Provide the (X, Y) coordinate of the cell's center where the given text is located.  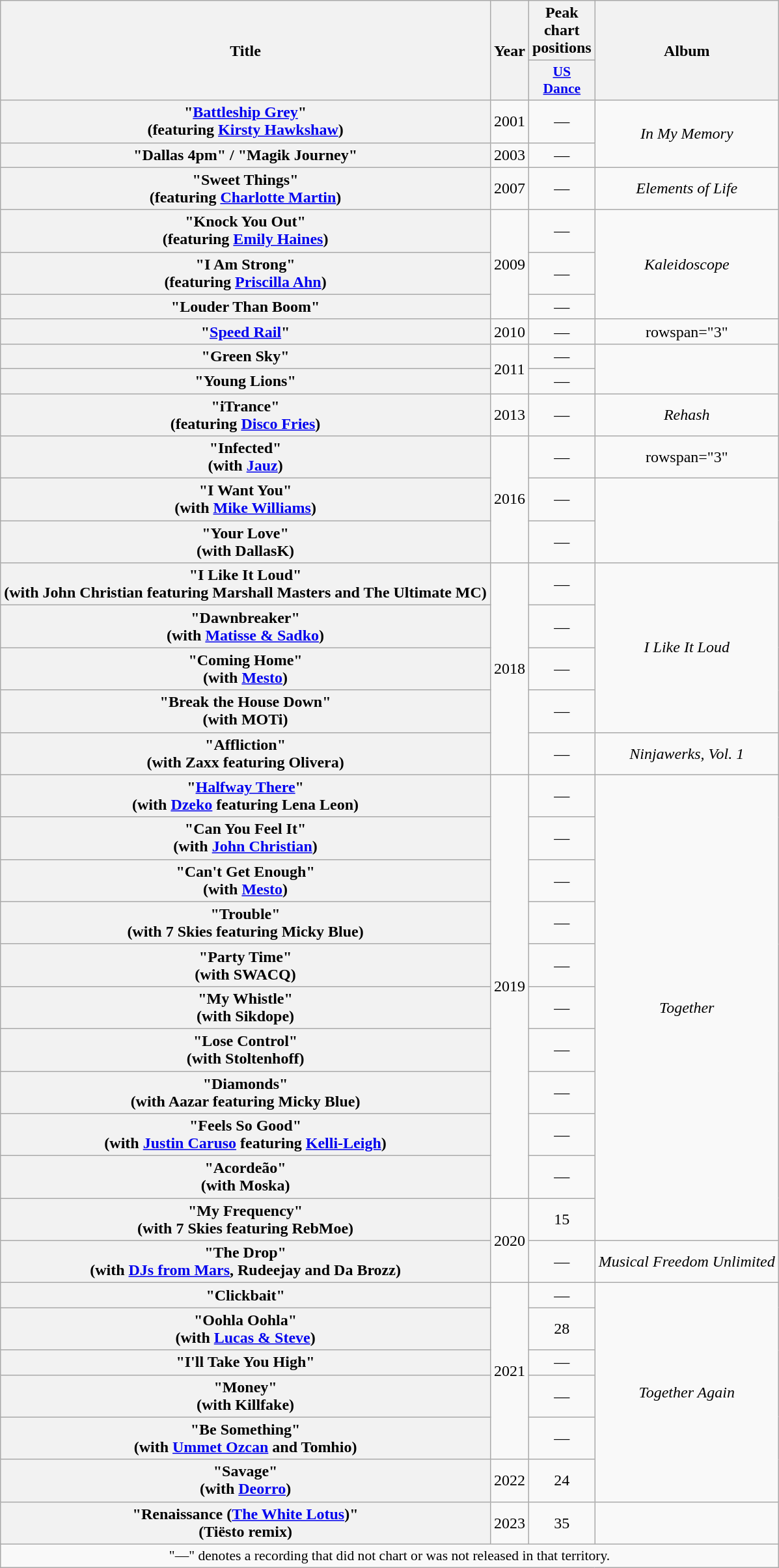
2016 (509, 500)
"Battleship Grey"(featuring Kirsty Hawkshaw) (246, 121)
2020 (509, 1241)
"Savage" (with Deorro) (246, 1480)
"Break the House Down"(with MOTi) (246, 711)
"Clickbait" (246, 1295)
2023 (509, 1523)
"Diamonds" (with Aazar featuring Micky Blue) (246, 1092)
2018 (509, 669)
"I Want You" (with Mike Williams) (246, 500)
"Your Love" (with DallasK) (246, 542)
Peak chart positions (562, 31)
"I'll Take You High" (246, 1362)
2021 (509, 1371)
"I Am Strong"(featuring Priscilla Ahn) (246, 273)
"My Frequency" (with 7 Skies featuring RebMoe) (246, 1220)
"I Like It Loud"(with John Christian featuring Marshall Masters and The Ultimate MC) (246, 585)
"My Whistle" (with Sikdope) (246, 1008)
"iTrance"(featuring Disco Fries) (246, 414)
2019 (509, 987)
"The Drop" (with DJs from Mars, Rudeejay and Da Brozz) (246, 1261)
"Dallas 4pm" / "Magik Journey" (246, 155)
"Trouble" (with 7 Skies featuring Micky Blue) (246, 923)
I Like It Loud (687, 648)
"Green Sky" (246, 356)
"—" denotes a recording that did not chart or was not released in that territory. (390, 1556)
2022 (509, 1480)
Year (509, 51)
"Feels So Good" (with Justin Caruso featuring Kelli-Leigh) (246, 1135)
"Lose Control" (with Stoltenhoff) (246, 1049)
"Be Something" (with Ummet Ozcan and Tomhio) (246, 1438)
"Oohla Oohla" (with Lucas & Steve) (246, 1329)
Ninjawerks, Vol. 1 (687, 754)
24 (562, 1480)
"Money" (with Killfake) (246, 1396)
"Knock You Out" (featuring Emily Haines) (246, 230)
"Infected" (with Jauz) (246, 457)
Album (687, 51)
"Can You Feel It" (with John Christian) (246, 838)
2007 (509, 189)
Rehash (687, 414)
"Sweet Things"(featuring Charlotte Martin) (246, 189)
Elements of Life (687, 189)
"Party Time" (with SWACQ) (246, 965)
2011 (509, 368)
"Young Lions" (246, 381)
"Can't Get Enough" (with Mesto) (246, 880)
"Louder Than Boom" (246, 307)
15 (562, 1220)
USDance (562, 81)
2013 (509, 414)
35 (562, 1523)
"Dawnbreaker"(with Matisse & Sadko) (246, 626)
Musical Freedom Unlimited (687, 1261)
"Coming Home"(with Mesto) (246, 669)
2001 (509, 121)
Kaleidoscope (687, 264)
28 (562, 1329)
2009 (509, 264)
Title (246, 51)
"Affliction" (with Zaxx featuring Olivera) (246, 754)
2010 (509, 331)
"Renaissance (The White Lotus)" (Tiësto remix) (246, 1523)
In My Memory (687, 134)
Together Again (687, 1392)
"Acordeão" (with Moska) (246, 1177)
"Halfway There"(with Dzeko featuring Lena Leon) (246, 795)
2003 (509, 155)
Together (687, 1008)
"Speed Rail" (246, 331)
